Extract the [x, y] coordinate from the center of the cell holding the provided text.  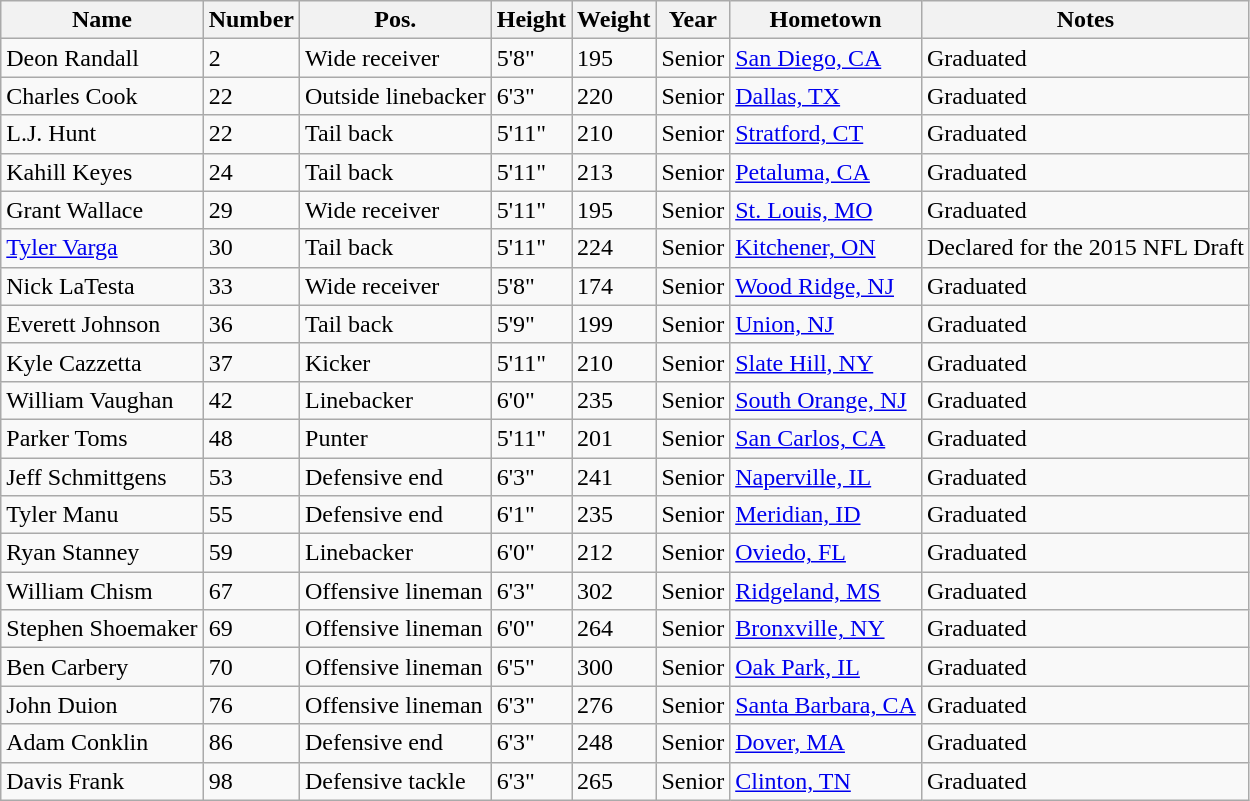
33 [251, 286]
6'1" [531, 515]
South Orange, NJ [826, 400]
300 [614, 667]
Name [102, 20]
Tyler Varga [102, 248]
201 [614, 438]
John Duion [102, 705]
William Chism [102, 591]
199 [614, 324]
174 [614, 286]
Kahill Keyes [102, 172]
Dallas, TX [826, 96]
L.J. Hunt [102, 134]
Kitchener, ON [826, 248]
59 [251, 553]
Oak Park, IL [826, 667]
Charles Cook [102, 96]
265 [614, 781]
Oviedo, FL [826, 553]
Nick LaTesta [102, 286]
276 [614, 705]
Deon Randall [102, 58]
William Vaughan [102, 400]
213 [614, 172]
98 [251, 781]
Wood Ridge, NJ [826, 286]
42 [251, 400]
Defensive tackle [396, 781]
6'5" [531, 667]
24 [251, 172]
Dover, MA [826, 743]
30 [251, 248]
76 [251, 705]
Tyler Manu [102, 515]
Meridian, ID [826, 515]
Punter [396, 438]
48 [251, 438]
Kyle Cazzetta [102, 362]
Petaluma, CA [826, 172]
86 [251, 743]
Outside linebacker [396, 96]
Parker Toms [102, 438]
224 [614, 248]
Ben Carbery [102, 667]
Year [693, 20]
Union, NJ [826, 324]
Grant Wallace [102, 210]
5'9" [531, 324]
302 [614, 591]
220 [614, 96]
37 [251, 362]
San Carlos, CA [826, 438]
Ridgeland, MS [826, 591]
36 [251, 324]
Notes [1085, 20]
70 [251, 667]
Everett Johnson [102, 324]
Stratford, CT [826, 134]
55 [251, 515]
Kicker [396, 362]
Weight [614, 20]
Davis Frank [102, 781]
Santa Barbara, CA [826, 705]
69 [251, 629]
241 [614, 477]
264 [614, 629]
Stephen Shoemaker [102, 629]
Number [251, 20]
212 [614, 553]
29 [251, 210]
2 [251, 58]
53 [251, 477]
Adam Conklin [102, 743]
Height [531, 20]
Jeff Schmittgens [102, 477]
St. Louis, MO [826, 210]
Clinton, TN [826, 781]
Hometown [826, 20]
Ryan Stanney [102, 553]
67 [251, 591]
Bronxville, NY [826, 629]
Declared for the 2015 NFL Draft [1085, 248]
248 [614, 743]
Pos. [396, 20]
Slate Hill, NY [826, 362]
San Diego, CA [826, 58]
Naperville, IL [826, 477]
